Pinpoint the cell where the given text exists, returning its (X, Y) midpoint coordinate. 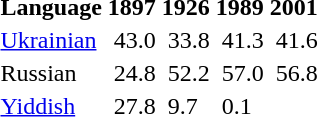
52.2 (186, 73)
41.3 (240, 40)
33.8 (186, 40)
43.0 (132, 40)
24.8 (132, 73)
57.0 (240, 73)
